Detect which cell encompasses the target text, then output its (x, y) center coordinate. 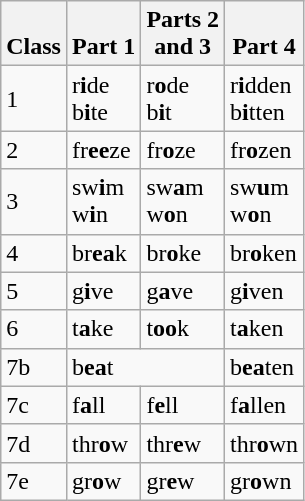
2 (34, 150)
fell (183, 405)
freeze (103, 150)
Parts 2and 3 (183, 34)
fallen (264, 405)
throw (103, 443)
6 (34, 329)
froze (183, 150)
broken (264, 253)
1 (34, 98)
taken (264, 329)
Part 4 (264, 34)
swumwon (264, 202)
grown (264, 481)
7b (34, 367)
7d (34, 443)
frozen (264, 150)
beat (145, 367)
swimwin (103, 202)
ridebite (103, 98)
thrown (264, 443)
given (264, 291)
give (103, 291)
rodebit (183, 98)
gave (183, 291)
take (103, 329)
grew (183, 481)
fall (103, 405)
threw (183, 443)
took (183, 329)
broke (183, 253)
break (103, 253)
swamwon (183, 202)
Part 1 (103, 34)
Class (34, 34)
riddenbitten (264, 98)
beaten (264, 367)
7c (34, 405)
grow (103, 481)
3 (34, 202)
5 (34, 291)
4 (34, 253)
7e (34, 481)
